Return the (x, y) coordinate for the center point of the cell that contains the specified text.  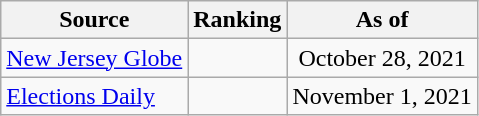
As of (382, 20)
Source (94, 20)
Elections Daily (94, 96)
November 1, 2021 (382, 96)
Ranking (238, 20)
October 28, 2021 (382, 58)
New Jersey Globe (94, 58)
